Capture the cell that displays the provided text and extract its (X, Y) central coordinate. 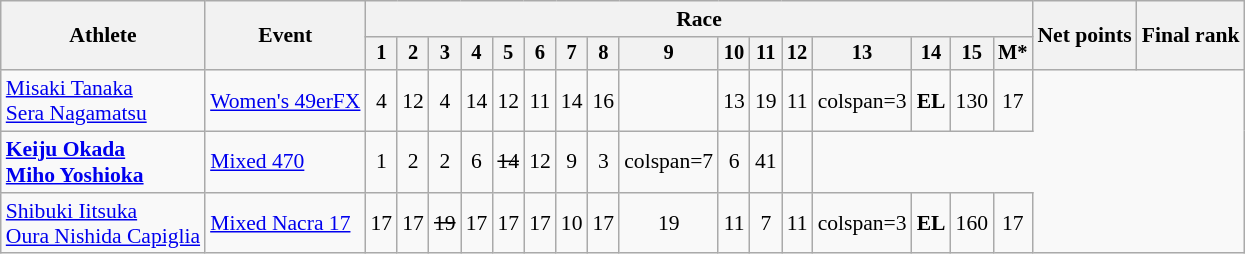
15 (972, 54)
Keiju OkadaMiho Yoshioka (103, 162)
Misaki TanakaSera Nagamatsu (103, 100)
Mixed 470 (285, 162)
colspan=7 (668, 162)
Event (285, 36)
Mixed Nacra 17 (285, 224)
5 (508, 54)
16 (603, 100)
M* (1012, 54)
Athlete (103, 36)
Women's 49erFX (285, 100)
130 (972, 100)
41 (766, 162)
Race (700, 19)
Final rank (1191, 36)
Shibuki IitsukaOura Nishida Capiglia (103, 224)
160 (972, 224)
8 (603, 54)
Net points (1084, 36)
